Determine the [X, Y] coordinate at the center of the cell enclosing the given text.  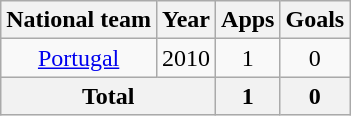
Total [108, 96]
2010 [186, 58]
Portugal [79, 58]
Year [186, 20]
Apps [248, 20]
National team [79, 20]
Goals [315, 20]
